Provide the [X, Y] coordinate of the cell's center where the given text is located.  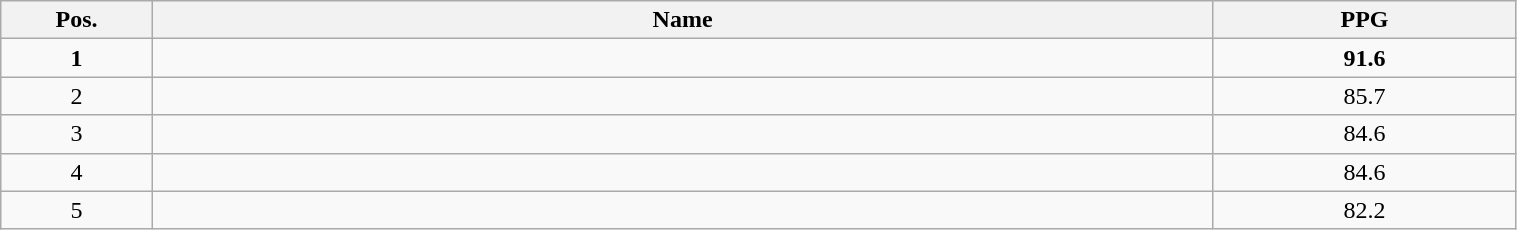
1 [77, 58]
4 [77, 172]
85.7 [1364, 96]
PPG [1364, 20]
3 [77, 134]
Name [682, 20]
2 [77, 96]
Pos. [77, 20]
82.2 [1364, 210]
5 [77, 210]
91.6 [1364, 58]
